Locate the cell with the specified text and output its [X, Y] center coordinate. 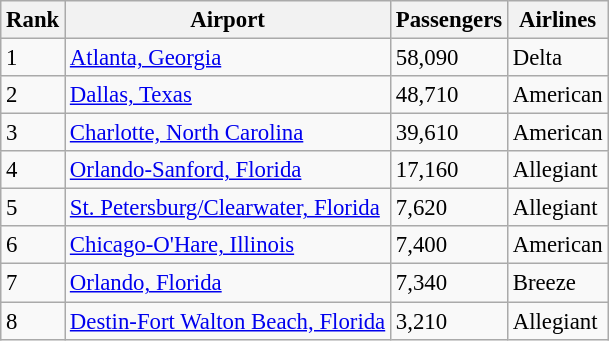
Atlanta, Georgia [228, 58]
7,400 [450, 245]
17,160 [450, 170]
7,620 [450, 208]
Dallas, Texas [228, 95]
Breeze [557, 283]
Orlando, Florida [228, 283]
Destin-Fort Walton Beach, Florida [228, 321]
Rank [33, 20]
48,710 [450, 95]
58,090 [450, 58]
3,210 [450, 321]
Airport [228, 20]
8 [33, 321]
39,610 [450, 133]
Delta [557, 58]
2 [33, 95]
Charlotte, North Carolina [228, 133]
6 [33, 245]
5 [33, 208]
7,340 [450, 283]
Airlines [557, 20]
St. Petersburg/Clearwater, Florida [228, 208]
Passengers [450, 20]
Orlando-Sanford, Florida [228, 170]
3 [33, 133]
1 [33, 58]
4 [33, 170]
7 [33, 283]
Chicago-O'Hare, Illinois [228, 245]
